Extract the (X, Y) coordinate from the center of the cell holding the provided text.  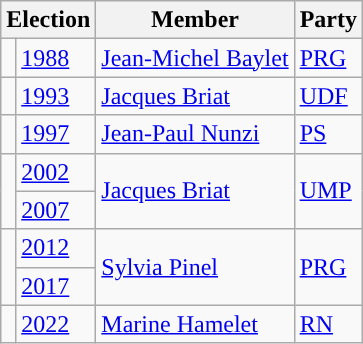
Election (48, 20)
Sylvia Pinel (195, 267)
2017 (56, 286)
2002 (56, 172)
Jean-Paul Nunzi (195, 134)
2012 (56, 248)
Jean-Michel Baylet (195, 58)
UDF (328, 96)
RN (328, 324)
2022 (56, 324)
1993 (56, 96)
2007 (56, 210)
1997 (56, 134)
Member (195, 20)
Marine Hamelet (195, 324)
1988 (56, 58)
Party (328, 20)
UMP (328, 191)
PS (328, 134)
